From the cell containing the given text, extract its center point as [X, Y] coordinate. 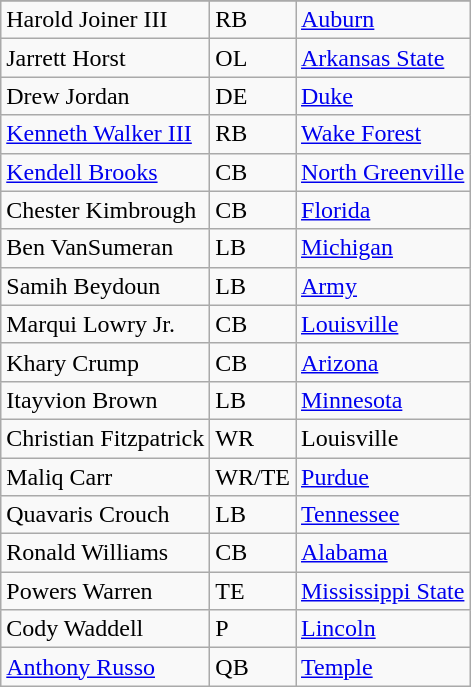
Temple [383, 667]
OL [253, 58]
Arizona [383, 362]
Samih Beydoun [106, 286]
Chester Kimbrough [106, 210]
TE [253, 591]
Anthony Russo [106, 667]
Arkansas State [383, 58]
Marqui Lowry Jr. [106, 324]
WR [253, 438]
Harold Joiner III [106, 20]
Lincoln [383, 629]
Army [383, 286]
Mississippi State [383, 591]
Wake Forest [383, 134]
Drew Jordan [106, 96]
Purdue [383, 477]
Itayvion Brown [106, 400]
North Greenville [383, 172]
Khary Crump [106, 362]
QB [253, 667]
Alabama [383, 553]
Ronald Williams [106, 553]
WR/TE [253, 477]
Ben VanSumeran [106, 248]
Maliq Carr [106, 477]
Michigan [383, 248]
Florida [383, 210]
Quavaris Crouch [106, 515]
Cody Waddell [106, 629]
Christian Fitzpatrick [106, 438]
Auburn [383, 20]
Kenneth Walker III [106, 134]
Tennessee [383, 515]
DE [253, 96]
Duke [383, 96]
Powers Warren [106, 591]
P [253, 629]
Minnesota [383, 400]
Kendell Brooks [106, 172]
Jarrett Horst [106, 58]
